Scan for the cell matching the given text and deliver its [X, Y] coordinate at center. 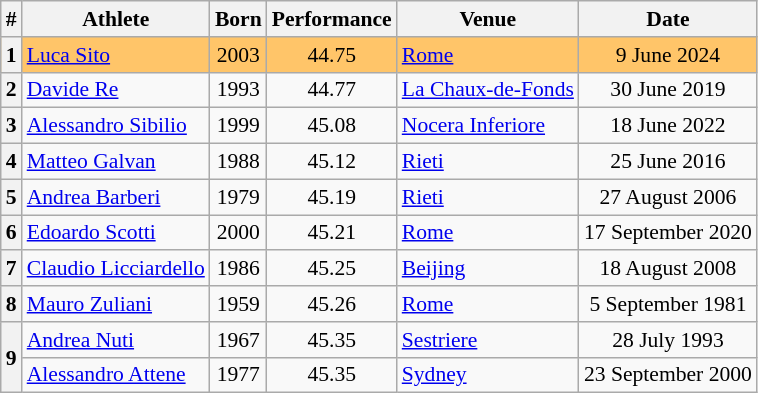
Alessandro Attene [116, 375]
2000 [238, 233]
Date [668, 19]
27 August 2006 [668, 197]
1986 [238, 269]
1988 [238, 162]
3 [12, 126]
9 [12, 358]
5 September 1981 [668, 304]
18 August 2008 [668, 269]
1959 [238, 304]
# [12, 19]
7 [12, 269]
Alessandro Sibilio [116, 126]
28 July 1993 [668, 340]
Beijing [488, 269]
5 [12, 197]
45.26 [332, 304]
Davide Re [116, 90]
6 [12, 233]
1999 [238, 126]
8 [12, 304]
Luca Sito [116, 55]
44.77 [332, 90]
1967 [238, 340]
Andrea Barberi [116, 197]
Sydney [488, 375]
Matteo Galvan [116, 162]
Sestriere [488, 340]
30 June 2019 [668, 90]
25 June 2016 [668, 162]
45.21 [332, 233]
Born [238, 19]
45.19 [332, 197]
1 [12, 55]
1993 [238, 90]
Athlete [116, 19]
2003 [238, 55]
Mauro Zuliani [116, 304]
1977 [238, 375]
1979 [238, 197]
18 June 2022 [668, 126]
Nocera Inferiore [488, 126]
La Chaux-de-Fonds [488, 90]
Venue [488, 19]
17 September 2020 [668, 233]
Performance [332, 19]
44.75 [332, 55]
45.25 [332, 269]
Andrea Nuti [116, 340]
Claudio Licciardello [116, 269]
23 September 2000 [668, 375]
9 June 2024 [668, 55]
4 [12, 162]
2 [12, 90]
Edoardo Scotti [116, 233]
45.08 [332, 126]
45.12 [332, 162]
